Return the [X, Y] coordinate for the center point of the cell that contains the specified text.  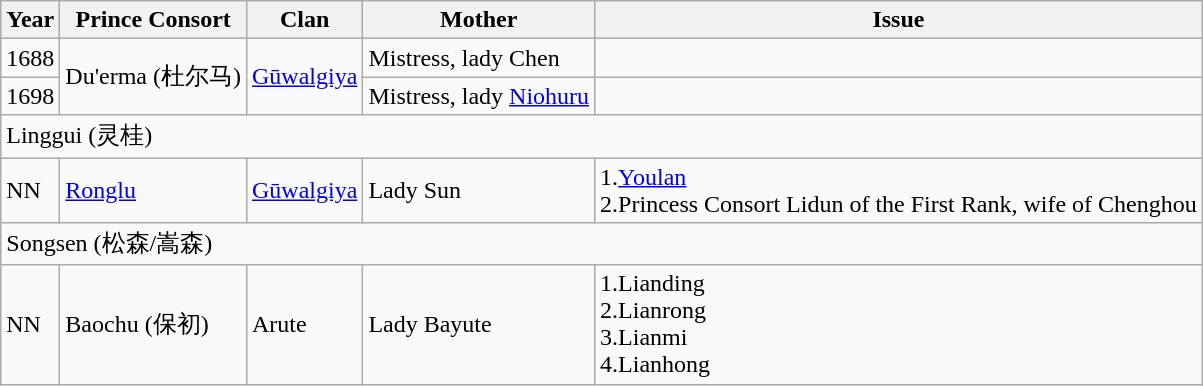
Arute [304, 324]
Mistress, lady Chen [479, 58]
1.Lianding2.Lianrong3.Lianmi4.Lianhong [899, 324]
Songsen (松森/嵩森) [602, 244]
Lady Sun [479, 190]
Du'erma (杜尔马) [154, 77]
Mother [479, 20]
Ronglu [154, 190]
Baochu (保初) [154, 324]
Prince Consort [154, 20]
1698 [30, 96]
Lady Bayute [479, 324]
Mistress, lady Niohuru [479, 96]
Issue [899, 20]
Linggui (灵桂) [602, 136]
Clan [304, 20]
1.Youlan2.Princess Consort Lidun of the First Rank, wife of Chenghou [899, 190]
1688 [30, 58]
Year [30, 20]
